From the cell containing the given text, extract its center point as [x, y] coordinate. 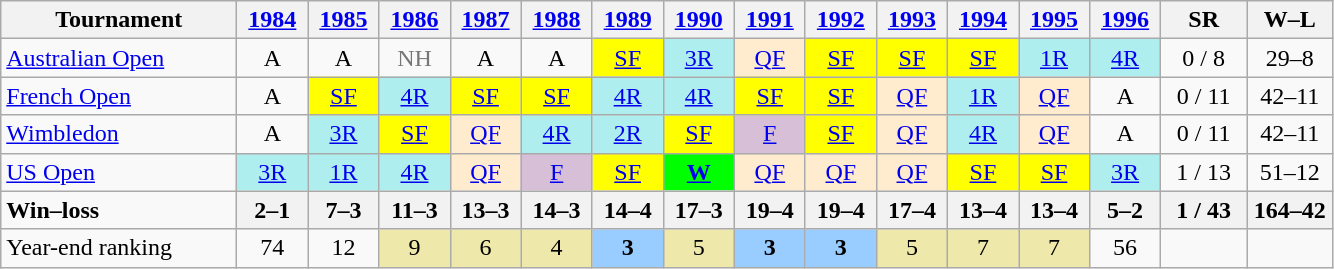
17–4 [912, 210]
W [698, 172]
4 [556, 248]
NH [414, 58]
9 [414, 248]
29–8 [1290, 58]
1995 [1054, 20]
Win–loss [119, 210]
1 / 43 [1204, 210]
1985 [344, 20]
W–L [1290, 20]
1989 [628, 20]
US Open [119, 172]
1986 [414, 20]
2–1 [272, 210]
1988 [556, 20]
1996 [1126, 20]
74 [272, 248]
11–3 [414, 210]
1984 [272, 20]
Australian Open [119, 58]
Year-end ranking [119, 248]
1992 [840, 20]
56 [1126, 248]
0 / 8 [1204, 58]
SR [1204, 20]
French Open [119, 96]
Tournament [119, 20]
1 / 13 [1204, 172]
1994 [982, 20]
1990 [698, 20]
7–3 [344, 210]
1991 [770, 20]
13–3 [486, 210]
6 [486, 248]
1993 [912, 20]
1987 [486, 20]
Wimbledon [119, 134]
164–42 [1290, 210]
2R [628, 134]
17–3 [698, 210]
12 [344, 248]
5–2 [1126, 210]
14–3 [556, 210]
51–12 [1290, 172]
14–4 [628, 210]
